Output the [X, Y] coordinate of the center of the cell containing the given text.  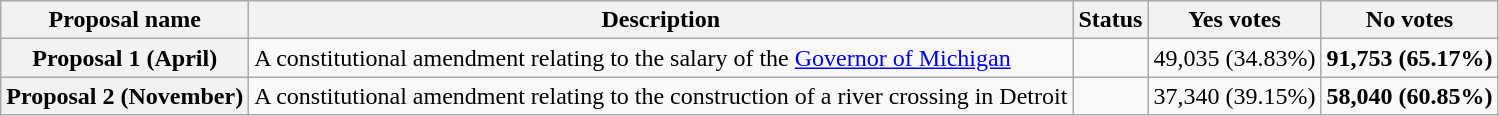
Yes votes [1234, 20]
Description [661, 20]
A constitutional amendment relating to the salary of the Governor of Michigan [661, 58]
No votes [1410, 20]
91,753 (65.17%) [1410, 58]
Status [1110, 20]
Proposal 1 (April) [125, 58]
A constitutional amendment relating to the construction of a river crossing in Detroit [661, 96]
49,035 (34.83%) [1234, 58]
37,340 (39.15%) [1234, 96]
Proposal name [125, 20]
Proposal 2 (November) [125, 96]
58,040 (60.85%) [1410, 96]
